From the cell containing the given text, extract its center point as [X, Y] coordinate. 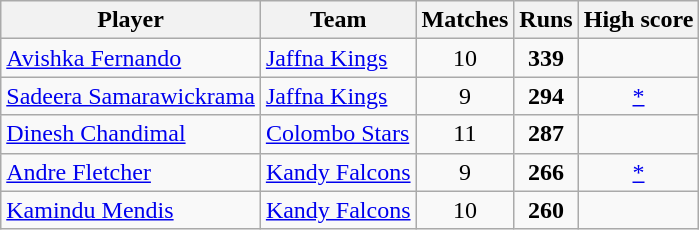
266 [546, 172]
Kamindu Mendis [131, 210]
Team [338, 20]
339 [546, 58]
287 [546, 134]
Dinesh Chandimal [131, 134]
Andre Fletcher [131, 172]
Sadeera Samarawickrama [131, 96]
Avishka Fernando [131, 58]
Colombo Stars [338, 134]
11 [465, 134]
260 [546, 210]
294 [546, 96]
Player [131, 20]
High score [638, 20]
Matches [465, 20]
Runs [546, 20]
